Return [x, y] of the center of cell containing provided text 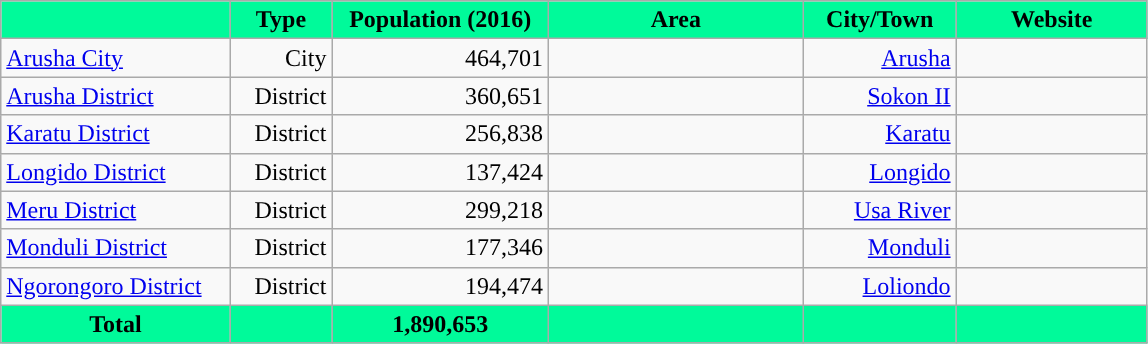
Type [281, 20]
City/Town [880, 20]
Sokon II [880, 96]
464,701 [440, 58]
Arusha [880, 58]
Longido [880, 172]
Monduli District [116, 248]
Total [116, 324]
Ngorongoro District [116, 286]
Website [1052, 20]
City [281, 58]
Longido District [116, 172]
299,218 [440, 210]
360,651 [440, 96]
194,474 [440, 286]
256,838 [440, 134]
137,424 [440, 172]
Monduli [880, 248]
Area [676, 20]
177,346 [440, 248]
Population (2016) [440, 20]
Arusha District [116, 96]
Karatu District [116, 134]
Loliondo [880, 286]
Meru District [116, 210]
1,890,653 [440, 324]
Usa River [880, 210]
Karatu [880, 134]
Arusha City [116, 58]
